Output the (X, Y) coordinate of the center of the cell containing the given text.  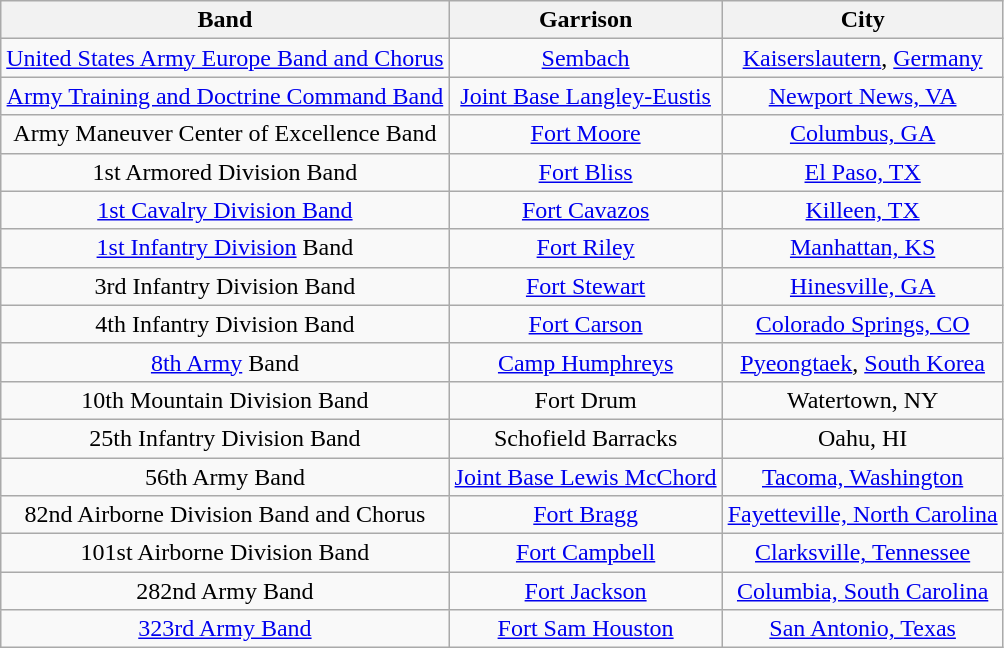
Fort Campbell (586, 553)
Kaiserslautern, Germany (862, 58)
56th Army Band (225, 477)
San Antonio, Texas (862, 629)
Fort Moore (586, 134)
1st Cavalry Division Band (225, 210)
Fort Bliss (586, 172)
Fort Cavazos (586, 210)
El Paso, TX (862, 172)
Fayetteville, North Carolina (862, 515)
3rd Infantry Division Band (225, 286)
Fort Drum (586, 400)
8th Army Band (225, 362)
Watertown, NY (862, 400)
Sembach (586, 58)
Fort Carson (586, 324)
Band (225, 20)
4th Infantry Division Band (225, 324)
United States Army Europe Band and Chorus (225, 58)
Pyeongtaek, South Korea (862, 362)
Joint Base Lewis McChord (586, 477)
Garrison (586, 20)
Army Training and Doctrine Command Band (225, 96)
Fort Jackson (586, 591)
Tacoma, Washington (862, 477)
Oahu, HI (862, 438)
25th Infantry Division Band (225, 438)
82nd Airborne Division Band and Chorus (225, 515)
Columbus, GA (862, 134)
Columbia, South Carolina (862, 591)
1st Infantry Division Band (225, 248)
Killeen, TX (862, 210)
Schofield Barracks (586, 438)
Manhattan, KS (862, 248)
Joint Base Langley-Eustis (586, 96)
Clarksville, Tennessee (862, 553)
282nd Army Band (225, 591)
Fort Riley (586, 248)
1st Armored Division Band (225, 172)
323rd Army Band (225, 629)
Newport News, VA (862, 96)
Fort Stewart (586, 286)
Hinesville, GA (862, 286)
Camp Humphreys (586, 362)
Colorado Springs, CO (862, 324)
Fort Bragg (586, 515)
10th Mountain Division Band (225, 400)
101st Airborne Division Band (225, 553)
City (862, 20)
Fort Sam Houston (586, 629)
Army Maneuver Center of Excellence Band (225, 134)
